Output the [X, Y] coordinate of the center of the cell containing the given text.  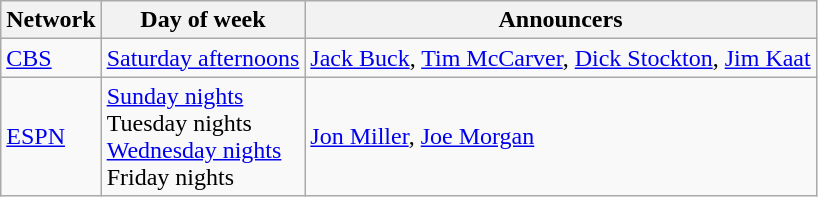
Jack Buck, Tim McCarver, Dick Stockton, Jim Kaat [560, 58]
Jon Miller, Joe Morgan [560, 136]
Day of week [203, 20]
Network [51, 20]
CBS [51, 58]
Announcers [560, 20]
ESPN [51, 136]
Saturday afternoons [203, 58]
Sunday nightsTuesday nightsWednesday nightsFriday nights [203, 136]
